Pinpoint the cell where the given text exists, returning its [x, y] midpoint coordinate. 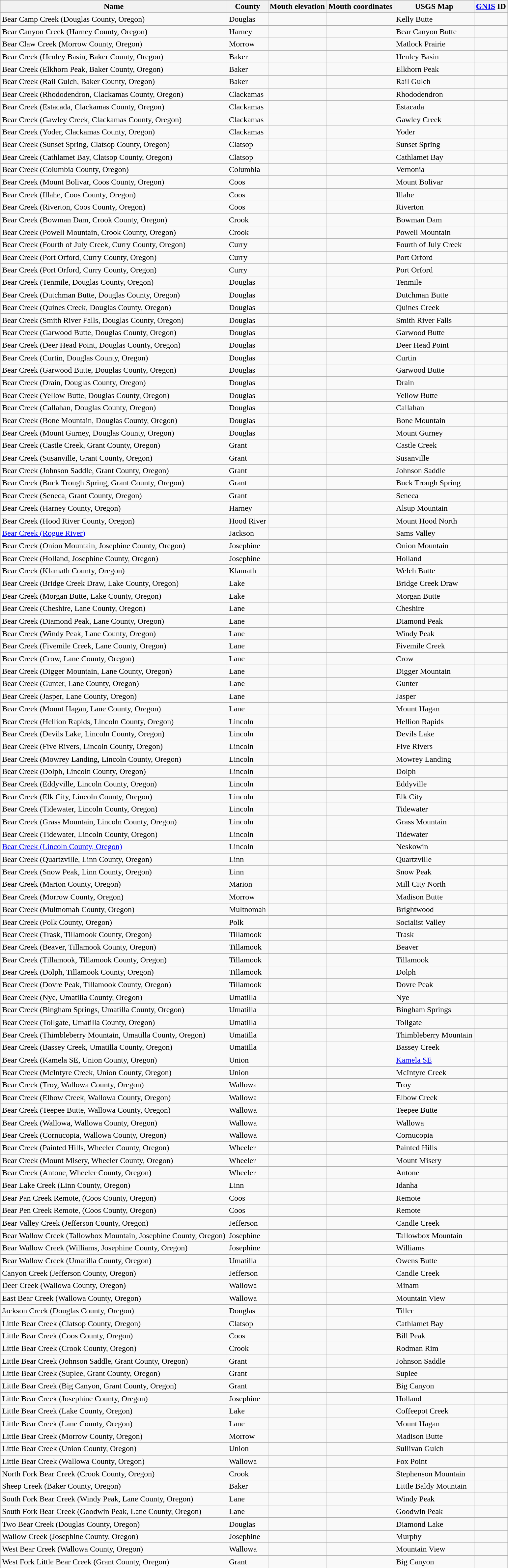
Two Bear Creek (Douglas County, Oregon) [114, 1524]
Bear Creek (Gunter, Lane County, Oregon) [114, 684]
East Bear Creek (Wallowa County, Oregon) [114, 1298]
Wallow Creek (Josephine County, Oregon) [114, 1536]
Yoder [434, 132]
Socialist Valley [434, 922]
Bear Creek (Bingham Springs, Umatilla County, Oregon) [114, 1010]
Dutchman Butte [434, 295]
Polk [247, 922]
Bear Creek (Sunset Spring, Clatsop County, Oregon) [114, 144]
Callahan [434, 408]
GNIS ID [491, 7]
Smith River Falls [434, 320]
Bear Creek (Castle Creek, Grant County, Oregon) [114, 445]
Bear Creek (Yellow Butte, Douglas County, Oregon) [114, 395]
Hellion Rapids [434, 721]
Bear Camp Creek (Douglas County, Oregon) [114, 19]
Alsup Mountain [434, 508]
Eddyville [434, 784]
Klamath [247, 571]
Bear Creek (Deer Head Point, Douglas County, Oregon) [114, 345]
County [247, 7]
Bear Creek (Lincoln County, Oregon) [114, 847]
Sheep Creek (Baker County, Oregon) [114, 1486]
Bassey Creek [434, 1047]
Antone [434, 1173]
Fourth of July Creek [434, 245]
South Fork Bear Creek (Windy Peak, Lane County, Oregon) [114, 1499]
Morgan Butte [434, 596]
Little Bear Creek (Morrow County, Oregon) [114, 1436]
Mowrey Landing [434, 759]
Bear Creek (Yoder, Clackamas County, Oregon) [114, 132]
Little Bear Creek (Wallowa County, Oregon) [114, 1461]
Rail Gulch [434, 82]
Bear Creek (Nye, Umatilla County, Oregon) [114, 997]
Jasper [434, 696]
Thimbleberry Mountain [434, 1035]
Bear Creek (Marion County, Oregon) [114, 884]
Bear Creek (Eddyville, Lincoln County, Oregon) [114, 784]
Little Bear Creek (Union County, Oregon) [114, 1449]
Bear Creek (Illahe, Coos County, Oregon) [114, 195]
Bear Creek (Johnson Saddle, Grant County, Oregon) [114, 470]
Matlock Prairie [434, 44]
Mount Bolivar [434, 182]
Tiller [434, 1311]
Bear Claw Creek (Morrow County, Oregon) [114, 44]
Mouth coordinates [360, 7]
Five Rivers [434, 746]
Little Bear Creek (Lane County, Oregon) [114, 1424]
Elkhorn Peak [434, 69]
Bear Creek (Jasper, Lane County, Oregon) [114, 696]
Jackson [247, 533]
Quines Creek [434, 307]
Cornucopia [434, 1135]
Bear Creek (Gawley Creek, Clackamas County, Oregon) [114, 119]
Drain [434, 383]
Bear Wallow Creek (Tallowbox Mountain, Josephine County, Oregon) [114, 1236]
Tenmile [434, 282]
Bear Creek (Mount Bolivar, Coos County, Oregon) [114, 182]
Bear Canyon Butte [434, 32]
Bear Creek (Mount Misery, Wheeler County, Oregon) [114, 1160]
Castle Creek [434, 445]
Painted Hills [434, 1148]
Estacada [434, 107]
Idanha [434, 1185]
Deer Head Point [434, 345]
Bear Creek (Five Rivers, Lincoln County, Oregon) [114, 746]
Bear Creek (Rogue River) [114, 533]
Sunset Spring [434, 144]
Mill City North [434, 884]
Suplee [434, 1374]
Cheshire [434, 609]
Bear Creek (Mowrey Landing, Lincoln County, Oregon) [114, 759]
Bear Lake Creek (Linn County, Oregon) [114, 1185]
Little Bear Creek (Clatsop County, Oregon) [114, 1323]
Rhododendron [434, 94]
Bingham Springs [434, 1010]
Coffeepot Creek [434, 1411]
Devils Lake [434, 734]
Bear Creek (Kamela SE, Union County, Oregon) [114, 1060]
Elbow Creek [434, 1098]
Bear Valley Creek (Jefferson County, Oregon) [114, 1223]
Riverton [434, 207]
Deer Creek (Wallowa County, Oregon) [114, 1286]
Hood River [247, 521]
Little Bear Creek (Lake County, Oregon) [114, 1411]
Bear Creek (Bowman Dam, Crook County, Oregon) [114, 220]
Bear Pen Creek Remote, (Coos County, Oregon) [114, 1211]
Bear Creek (Antone, Wheeler County, Oregon) [114, 1173]
Tollgate [434, 1022]
Bear Creek (Teepee Butte, Wallowa County, Oregon) [114, 1110]
Bear Creek (Smith River Falls, Douglas County, Oregon) [114, 320]
Crow [434, 659]
Bear Creek (Dutchman Butte, Douglas County, Oregon) [114, 295]
Bear Creek (Elkhorn Peak, Baker County, Oregon) [114, 69]
Stephenson Mountain [434, 1474]
Marion [247, 884]
Little Bear Creek (Suplee, Grant County, Oregon) [114, 1374]
Bear Canyon Creek (Harney County, Oregon) [114, 32]
Elk City [434, 797]
Bone Mountain [434, 420]
Jackson Creek (Douglas County, Oregon) [114, 1311]
Quartzville [434, 859]
Bear Creek (Estacada, Clackamas County, Oregon) [114, 107]
Bear Creek (Tillamook, Tillamook County, Oregon) [114, 960]
Bear Creek (Quines Creek, Douglas County, Oregon) [114, 307]
Bear Creek (Snow Peak, Linn County, Oregon) [114, 872]
Buck Trough Spring [434, 483]
Bear Creek (Morrow County, Oregon) [114, 897]
Bear Creek (McIntyre Creek, Union County, Oregon) [114, 1072]
Bear Creek (Columbia County, Oregon) [114, 170]
Rodman Rim [434, 1348]
Bear Creek (Bone Mountain, Douglas County, Oregon) [114, 420]
Owens Butte [434, 1261]
Bridge Creek Draw [434, 584]
Fox Point [434, 1461]
Bear Creek (Tollgate, Umatilla County, Oregon) [114, 1022]
Vernonia [434, 170]
Sams Valley [434, 533]
Bear Creek (Riverton, Coos County, Oregon) [114, 207]
Bear Creek (Polk County, Oregon) [114, 922]
Digger Mountain [434, 671]
Little Bear Creek (Josephine County, Oregon) [114, 1399]
Mouth elevation [297, 7]
Bear Creek (Cheshire, Lane County, Oregon) [114, 609]
Little Bear Creek (Big Canyon, Grant County, Oregon) [114, 1386]
Illahe [434, 195]
Bear Creek (Dolph, Tillamook County, Oregon) [114, 972]
Susanville [434, 458]
Bear Creek (Multnomah County, Oregon) [114, 909]
Kamela SE [434, 1060]
Dovre Peak [434, 985]
Bear Creek (Seneca, Grant County, Oregon) [114, 496]
Mount Hood North [434, 521]
Bear Creek (Mount Hagan, Lane County, Oregon) [114, 709]
Teepee Butte [434, 1110]
Little Bear Creek (Crook County, Oregon) [114, 1348]
Bear Creek (Mount Gurney, Douglas County, Oregon) [114, 433]
Bear Creek (Devils Lake, Lincoln County, Oregon) [114, 734]
Bear Creek (Henley Basin, Baker County, Oregon) [114, 57]
Bear Creek (Dolph, Lincoln County, Oregon) [114, 772]
Bear Creek (Drain, Douglas County, Oregon) [114, 383]
Bear Creek (Buck Trough Spring, Grant County, Oregon) [114, 483]
Bear Creek (Cornucopia, Wallowa County, Oregon) [114, 1135]
South Fork Bear Creek (Goodwin Peak, Lane County, Oregon) [114, 1511]
Bill Peak [434, 1336]
Bear Creek (Morgan Butte, Lake County, Oregon) [114, 596]
Murphy [434, 1536]
Gawley Creek [434, 119]
Bear Creek (Thimbleberry Mountain, Umatilla County, Oregon) [114, 1035]
Bear Creek (Elbow Creek, Wallowa County, Oregon) [114, 1098]
Bear Wallow Creek (Williams, Josephine County, Oregon) [114, 1248]
Bear Creek (Onion Mountain, Josephine County, Oregon) [114, 546]
Little Bear Creek (Johnson Saddle, Grant County, Oregon) [114, 1361]
Bear Creek (Rail Gulch, Baker County, Oregon) [114, 82]
Bear Creek (Grass Mountain, Lincoln County, Oregon) [114, 822]
Multnomah [247, 909]
Name [114, 7]
Canyon Creek (Jefferson County, Oregon) [114, 1273]
Minam [434, 1286]
Bear Creek (Harney County, Oregon) [114, 508]
Bear Creek (Elk City, Lincoln County, Oregon) [114, 797]
Bear Creek (Painted Hills, Wheeler County, Oregon) [114, 1148]
USGS Map [434, 7]
Bear Creek (Quartzville, Linn County, Oregon) [114, 859]
Bear Creek (Cathlamet Bay, Clatsop County, Oregon) [114, 157]
Bear Creek (Rhododendron, Clackamas County, Oregon) [114, 94]
Little Bear Creek (Coos County, Oregon) [114, 1336]
Bear Creek (Klamath County, Oregon) [114, 571]
Neskowin [434, 847]
Bear Creek (Susanville, Grant County, Oregon) [114, 458]
Curtin [434, 357]
North Fork Bear Creek (Crook County, Oregon) [114, 1474]
Bear Creek (Wallowa, Wallowa County, Oregon) [114, 1123]
Bear Creek (Holland, Josephine County, Oregon) [114, 558]
Fivemile Creek [434, 646]
Grass Mountain [434, 822]
Nye [434, 997]
Sullivan Gulch [434, 1449]
Bear Creek (Hellion Rapids, Lincoln County, Oregon) [114, 721]
Diamond Peak [434, 621]
Powell Mountain [434, 232]
Bear Creek (Trask, Tillamook County, Oregon) [114, 934]
Williams [434, 1248]
Bear Creek (Diamond Peak, Lane County, Oregon) [114, 621]
Bear Creek (Powell Mountain, Crook County, Oregon) [114, 232]
Bear Creek (Windy Peak, Lane County, Oregon) [114, 634]
Kelly Butte [434, 19]
Bear Creek (Digger Mountain, Lane County, Oregon) [114, 671]
Bear Creek (Bridge Creek Draw, Lake County, Oregon) [114, 584]
Seneca [434, 496]
Bear Creek (Fivemile Creek, Lane County, Oregon) [114, 646]
Mount Gurney [434, 433]
Yellow Butte [434, 395]
Henley Basin [434, 57]
Mount Misery [434, 1160]
Tallowbox Mountain [434, 1236]
West Fork Little Bear Creek (Grant County, Oregon) [114, 1561]
Columbia [247, 170]
Welch Butte [434, 571]
Bear Creek (Bassey Creek, Umatilla County, Oregon) [114, 1047]
Bear Creek (Callahan, Douglas County, Oregon) [114, 408]
West Bear Creek (Wallowa County, Oregon) [114, 1549]
McIntyre Creek [434, 1072]
Brightwood [434, 909]
Snow Peak [434, 872]
Goodwin Peak [434, 1511]
Bear Creek (Troy, Wallowa County, Oregon) [114, 1085]
Little Baldy Mountain [434, 1486]
Bear Pan Creek Remote, (Coos County, Oregon) [114, 1198]
Beaver [434, 947]
Bear Creek (Curtin, Douglas County, Oregon) [114, 357]
Bear Creek (Crow, Lane County, Oregon) [114, 659]
Bowman Dam [434, 220]
Bear Creek (Beaver, Tillamook County, Oregon) [114, 947]
Troy [434, 1085]
Bear Creek (Hood River County, Oregon) [114, 521]
Bear Wallow Creek (Umatilla County, Oregon) [114, 1261]
Bear Creek (Dovre Peak, Tillamook County, Oregon) [114, 985]
Bear Creek (Fourth of July Creek, Curry County, Oregon) [114, 245]
Bear Creek (Tenmile, Douglas County, Oregon) [114, 282]
Gunter [434, 684]
Onion Mountain [434, 546]
Trask [434, 934]
Diamond Lake [434, 1524]
